Pinpoint the cell where the given text exists, returning its [x, y] midpoint coordinate. 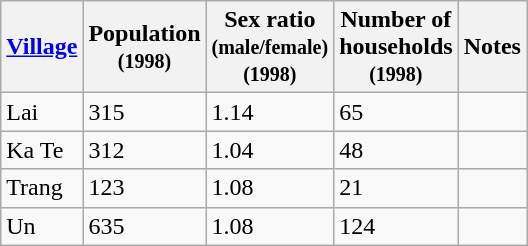
Un [42, 226]
65 [396, 112]
312 [144, 150]
Number ofhouseholds(1998) [396, 47]
Trang [42, 188]
Village [42, 47]
Sex ratio(male/female)(1998) [270, 47]
315 [144, 112]
1.04 [270, 150]
Ka Te [42, 150]
123 [144, 188]
48 [396, 150]
Lai [42, 112]
124 [396, 226]
Notes [492, 47]
Population(1998) [144, 47]
21 [396, 188]
635 [144, 226]
1.14 [270, 112]
